Search for the cell housing the specified text and yield its [x, y] center coordinate. 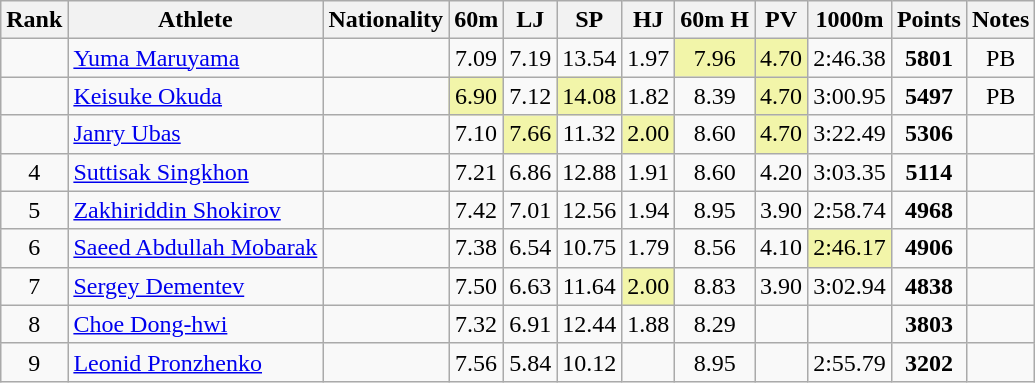
Sergey Dementev [196, 286]
1.97 [648, 58]
1.88 [648, 324]
Notes [1000, 20]
11.32 [590, 134]
7.42 [476, 210]
8.29 [715, 324]
13.54 [590, 58]
7.21 [476, 172]
Points [928, 20]
6 [34, 248]
8.83 [715, 286]
6.91 [530, 324]
3:02.94 [850, 286]
Rank [34, 20]
7.32 [476, 324]
6.54 [530, 248]
7.66 [530, 134]
Nationality [386, 20]
6.90 [476, 96]
5497 [928, 96]
Saeed Abdullah Mobarak [196, 248]
5114 [928, 172]
4.20 [782, 172]
10.75 [590, 248]
1.82 [648, 96]
7.96 [715, 58]
3:00.95 [850, 96]
12.44 [590, 324]
HJ [648, 20]
2:46.17 [850, 248]
1.91 [648, 172]
7.56 [476, 362]
4 [34, 172]
60m [476, 20]
12.56 [590, 210]
Suttisak Singkhon [196, 172]
PV [782, 20]
14.08 [590, 96]
5801 [928, 58]
7 [34, 286]
4906 [928, 248]
Leonid Pronzhenko [196, 362]
1.79 [648, 248]
Choe Dong-hwi [196, 324]
7.19 [530, 58]
SP [590, 20]
5 [34, 210]
5.84 [530, 362]
1000m [850, 20]
8.56 [715, 248]
9 [34, 362]
7.38 [476, 248]
LJ [530, 20]
7.10 [476, 134]
2:55.79 [850, 362]
6.86 [530, 172]
2:58.74 [850, 210]
7.01 [530, 210]
7.09 [476, 58]
12.88 [590, 172]
Athlete [196, 20]
8 [34, 324]
Zakhiriddin Shokirov [196, 210]
5306 [928, 134]
8.39 [715, 96]
7.12 [530, 96]
10.12 [590, 362]
3202 [928, 362]
Keisuke Okuda [196, 96]
4968 [928, 210]
7.50 [476, 286]
3:22.49 [850, 134]
60m H [715, 20]
4.10 [782, 248]
Yuma Maruyama [196, 58]
2:46.38 [850, 58]
4838 [928, 286]
1.94 [648, 210]
3803 [928, 324]
Janry Ubas [196, 134]
11.64 [590, 286]
6.63 [530, 286]
3:03.35 [850, 172]
